Pinpoint the cell where the given text exists, returning its (x, y) midpoint coordinate. 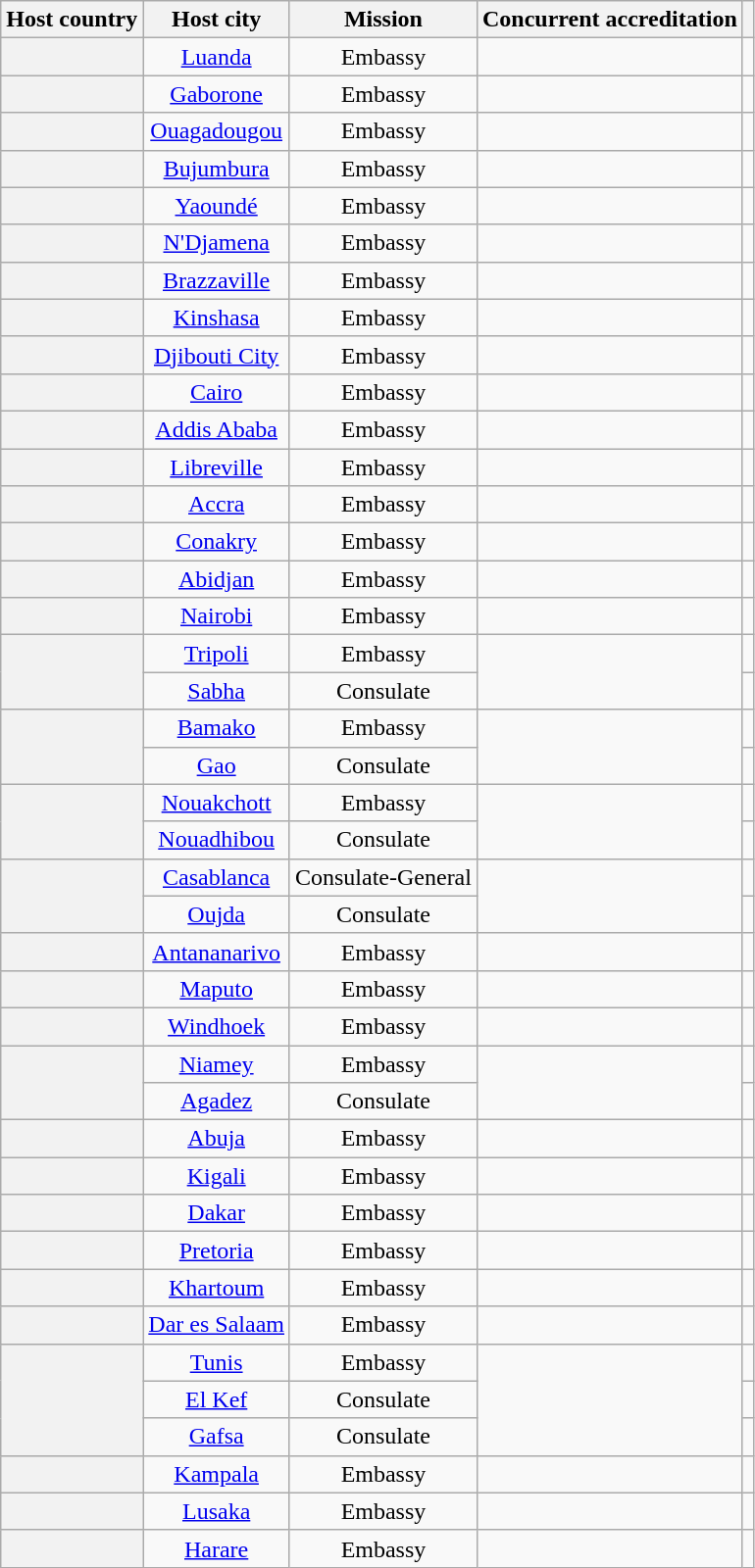
Conakry (217, 542)
Brazzaville (217, 280)
Dar es Salaam (217, 1325)
Harare (217, 1548)
Sabha (217, 691)
Tunis (217, 1362)
Niamey (217, 1063)
Agadez (217, 1102)
Concurrent accreditation (610, 20)
Kinshasa (217, 318)
Tripoli (217, 654)
Abidjan (217, 579)
N'Djamena (217, 243)
Gafsa (217, 1437)
Kigali (217, 1176)
Consulate-General (382, 877)
Luanda (217, 57)
Dakar (217, 1213)
Addis Ababa (217, 429)
Lusaka (217, 1511)
El Kef (217, 1399)
Windhoek (217, 1026)
Bamako (217, 728)
Gaborone (217, 94)
Ouagadougou (217, 131)
Abuja (217, 1139)
Kampala (217, 1474)
Nouakchott (217, 803)
Antananarivo (217, 952)
Maputo (217, 989)
Yaoundé (217, 206)
Nairobi (217, 616)
Casablanca (217, 877)
Mission (382, 20)
Bujumbura (217, 169)
Khartoum (217, 1288)
Nouadhibou (217, 840)
Host city (217, 20)
Djibouti City (217, 355)
Host country (73, 20)
Accra (217, 505)
Gao (217, 765)
Cairo (217, 392)
Pretoria (217, 1250)
Libreville (217, 467)
Oujda (217, 914)
